Return the [X, Y] coordinate for the center point of the cell that contains the specified text.  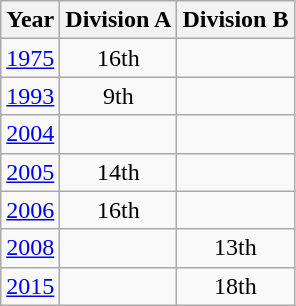
2015 [30, 286]
13th [236, 248]
18th [236, 286]
2004 [30, 134]
1993 [30, 96]
2005 [30, 172]
Division A [118, 20]
Division B [236, 20]
2006 [30, 210]
Year [30, 20]
1975 [30, 58]
9th [118, 96]
14th [118, 172]
2008 [30, 248]
